For the text-containing cell, return its midpoint in (X, Y) coordinate format. 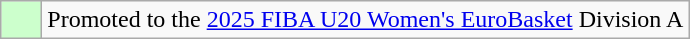
Promoted to the 2025 FIBA U20 Women's EuroBasket Division A (366, 20)
